From the cell containing the given text, extract its center point as [x, y] coordinate. 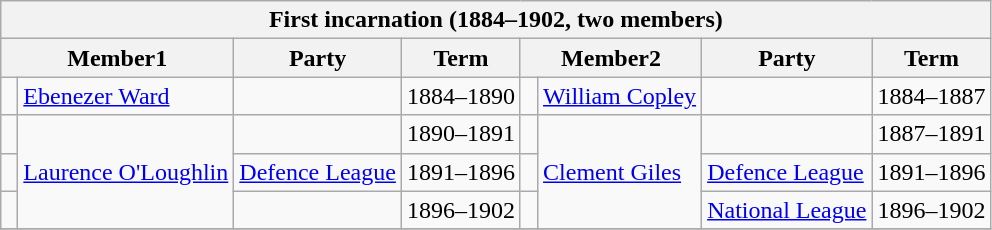
Clement Giles [620, 172]
1887–1891 [932, 134]
William Copley [620, 96]
1890–1891 [460, 134]
Member1 [118, 58]
Ebenezer Ward [126, 96]
Member2 [610, 58]
1884–1890 [460, 96]
Laurence O'Loughlin [126, 172]
National League [787, 210]
First incarnation (1884–1902, two members) [496, 20]
1884–1887 [932, 96]
